Output the [X, Y] coordinate of the center of the cell containing the given text.  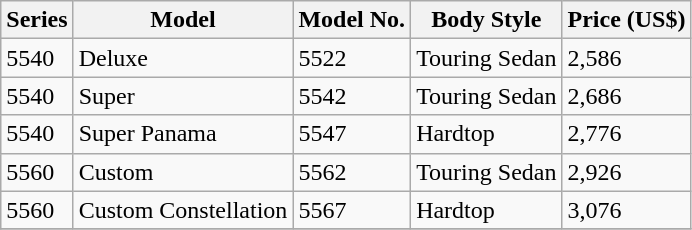
5542 [352, 96]
5562 [352, 172]
Model No. [352, 20]
Model [183, 20]
2,926 [626, 172]
Custom [183, 172]
Deluxe [183, 58]
5522 [352, 58]
2,776 [626, 134]
2,686 [626, 96]
Body Style [486, 20]
Super [183, 96]
Price (US$) [626, 20]
3,076 [626, 210]
5567 [352, 210]
2,586 [626, 58]
Super Panama [183, 134]
5547 [352, 134]
Series [37, 20]
Custom Constellation [183, 210]
